Locate the cell with the specified text and output its [x, y] center coordinate. 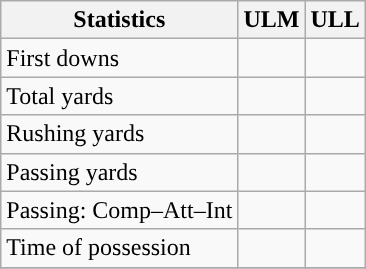
Passing yards [120, 172]
First downs [120, 58]
Time of possession [120, 248]
ULM [272, 20]
Passing: Comp–Att–Int [120, 210]
Rushing yards [120, 134]
Statistics [120, 20]
ULL [335, 20]
Total yards [120, 96]
